Find where the given text appears and provide that cell's center as [x, y] coordinate. 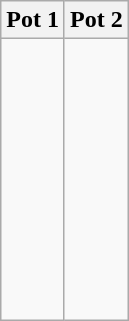
Pot 1 [33, 20]
Pot 2 [96, 20]
